Return (X, Y) of the center of cell containing provided text 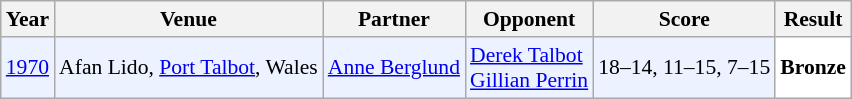
Year (28, 19)
Opponent (529, 19)
Derek Talbot Gillian Perrin (529, 68)
1970 (28, 68)
Score (684, 19)
Anne Berglund (394, 68)
Afan Lido, Port Talbot, Wales (188, 68)
Result (813, 19)
Venue (188, 19)
Bronze (813, 68)
18–14, 11–15, 7–15 (684, 68)
Partner (394, 19)
